Pinpoint the cell where the given text exists, returning its [x, y] midpoint coordinate. 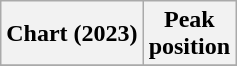
Peakposition [189, 34]
Chart (2023) [72, 34]
